Locate the cell with the specified text and output its [x, y] center coordinate. 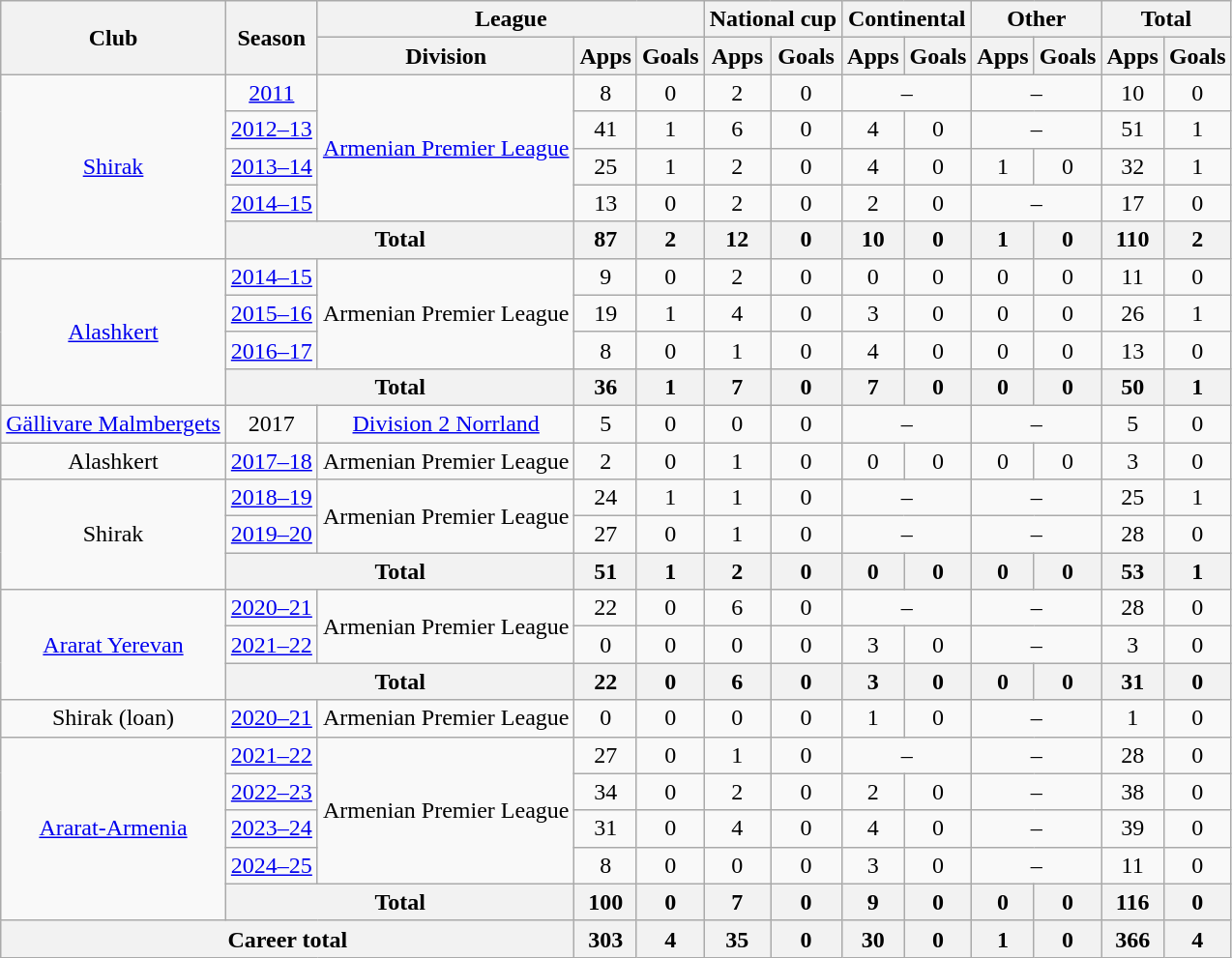
2016–17 [271, 350]
2024–25 [271, 865]
100 [605, 902]
2019–20 [271, 535]
Division 2 Norrland [446, 423]
41 [605, 130]
87 [605, 240]
2013–14 [271, 166]
Career total [288, 939]
17 [1132, 203]
303 [605, 939]
2015–16 [271, 313]
Shirak (loan) [114, 718]
League [511, 19]
110 [1132, 240]
Club [114, 38]
2018–19 [271, 498]
Other [1037, 19]
Ararat-Armenia [114, 828]
2017–18 [271, 461]
2012–13 [271, 130]
Division [446, 56]
36 [605, 387]
12 [737, 240]
2017 [271, 423]
116 [1132, 902]
26 [1132, 313]
50 [1132, 387]
2023–24 [271, 828]
National cup [773, 19]
Continental [907, 19]
2011 [271, 93]
Gällivare Malmbergets [114, 423]
35 [737, 939]
30 [873, 939]
Ararat Yerevan [114, 645]
24 [605, 498]
2022–23 [271, 792]
Season [271, 38]
32 [1132, 166]
39 [1132, 828]
366 [1132, 939]
53 [1132, 571]
38 [1132, 792]
19 [605, 313]
34 [605, 792]
